Extract the (X, Y) coordinate from the center of the cell holding the provided text.  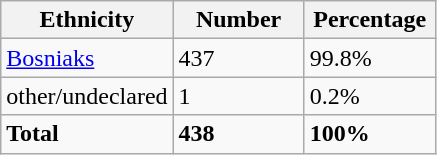
Bosniaks (87, 58)
other/undeclared (87, 96)
438 (238, 134)
100% (370, 134)
Total (87, 134)
437 (238, 58)
0.2% (370, 96)
Ethnicity (87, 20)
Percentage (370, 20)
1 (238, 96)
99.8% (370, 58)
Number (238, 20)
